Locate the cell with the specified text and output its [X, Y] center coordinate. 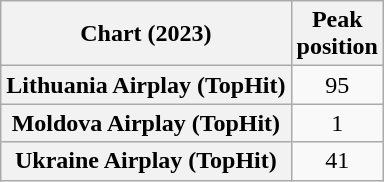
Lithuania Airplay (TopHit) [146, 85]
Ukraine Airplay (TopHit) [146, 161]
41 [337, 161]
95 [337, 85]
1 [337, 123]
Moldova Airplay (TopHit) [146, 123]
Peakposition [337, 34]
Chart (2023) [146, 34]
